Capture the cell that displays the provided text and extract its [x, y] central coordinate. 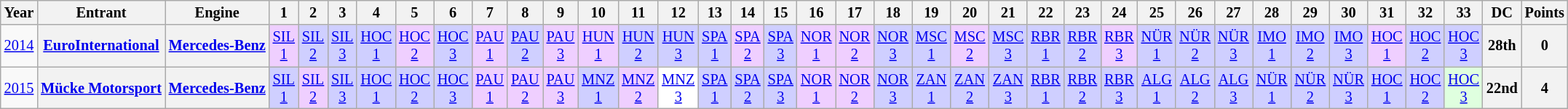
11 [638, 12]
2015 [19, 88]
6 [453, 12]
MNZ1 [598, 88]
14 [747, 12]
12 [678, 12]
2014 [19, 46]
32 [1425, 12]
19 [932, 12]
17 [855, 12]
28th [1502, 46]
24 [1119, 12]
7 [491, 12]
ALG2 [1195, 88]
HUN3 [678, 46]
ALG3 [1233, 88]
18 [892, 12]
ZAN3 [1007, 88]
20 [970, 12]
IMO3 [1348, 46]
15 [780, 12]
9 [561, 12]
25 [1157, 12]
16 [817, 12]
5 [415, 12]
MSC3 [1007, 46]
3 [342, 12]
0 [1545, 46]
22 [1045, 12]
EuroInternational [101, 46]
21 [1007, 12]
IMO2 [1310, 46]
MSC2 [970, 46]
22nd [1502, 88]
29 [1310, 12]
28 [1272, 12]
MNZ2 [638, 88]
Year [19, 12]
Points [1545, 12]
ZAN2 [970, 88]
Engine [217, 12]
33 [1463, 12]
ALG1 [1157, 88]
MNZ3 [678, 88]
ZAN1 [932, 88]
MSC1 [932, 46]
DC [1502, 12]
13 [715, 12]
IMO1 [1272, 46]
27 [1233, 12]
HUN1 [598, 46]
HUN2 [638, 46]
26 [1195, 12]
10 [598, 12]
23 [1082, 12]
30 [1348, 12]
1 [284, 12]
31 [1387, 12]
Mücke Motorsport [101, 88]
8 [526, 12]
2 [313, 12]
Entrant [101, 12]
